For the text-containing cell, return its midpoint in (X, Y) coordinate format. 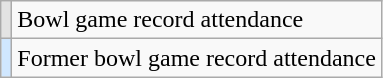
Former bowl game record attendance (197, 58)
Bowl game record attendance (197, 20)
